Identify which cell holds the provided text, then report its [x, y] central coordinate. 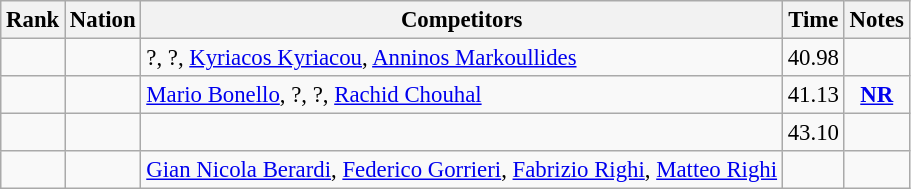
Notes [876, 20]
Competitors [462, 20]
41.13 [813, 95]
Nation [103, 20]
NR [876, 95]
?, ?, Kyriacos Kyriacou, Anninos Markoullides [462, 58]
Rank [33, 20]
43.10 [813, 133]
Gian Nicola Berardi, Federico Gorrieri, Fabrizio Righi, Matteo Righi [462, 170]
40.98 [813, 58]
Time [813, 20]
Mario Bonello, ?, ?, Rachid Chouhal [462, 95]
